Output the [x, y] coordinate of the center of the cell containing the given text.  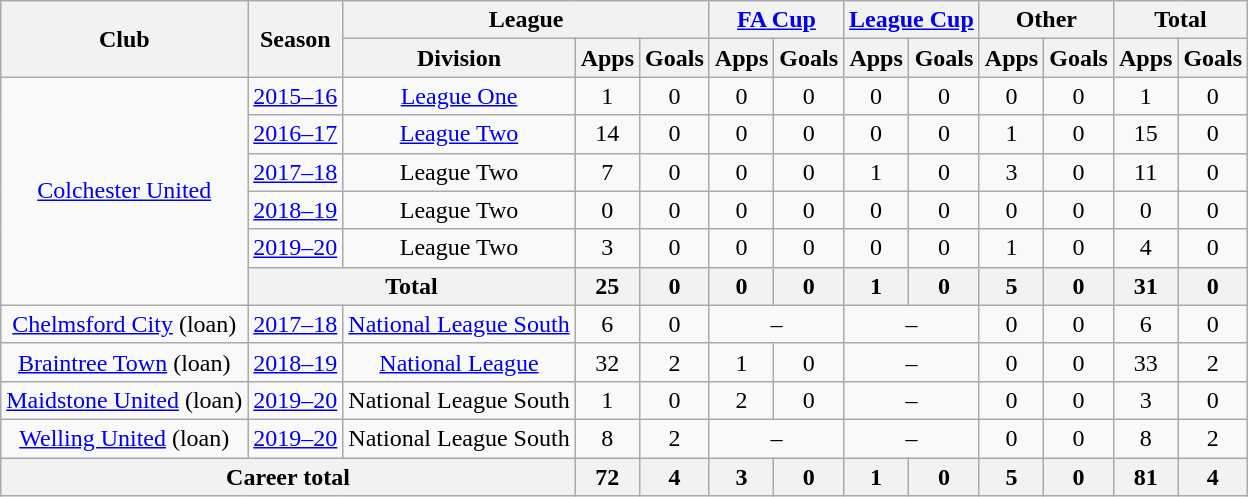
31 [1145, 286]
Career total [288, 477]
League One [459, 96]
2015–16 [296, 96]
33 [1145, 362]
25 [607, 286]
81 [1145, 477]
14 [607, 134]
7 [607, 172]
FA Cup [776, 20]
National League [459, 362]
Welling United (loan) [124, 438]
2016–17 [296, 134]
League [526, 20]
Chelmsford City (loan) [124, 324]
32 [607, 362]
Maidstone United (loan) [124, 400]
Braintree Town (loan) [124, 362]
League Cup [912, 20]
Division [459, 58]
15 [1145, 134]
Season [296, 39]
Other [1046, 20]
11 [1145, 172]
Club [124, 39]
72 [607, 477]
Colchester United [124, 191]
